Search for the cell housing the specified text and yield its (X, Y) center coordinate. 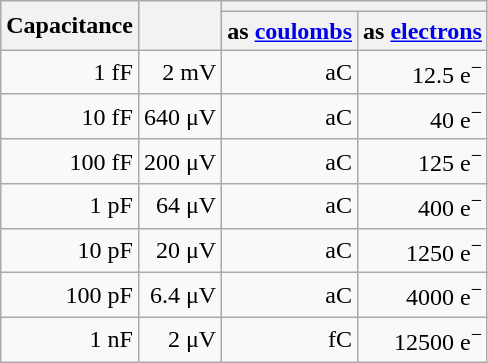
fC (290, 340)
Capacitance (70, 26)
2 mV (180, 72)
1 fF (70, 72)
640 μV (180, 116)
as coulombs (290, 31)
400 e− (423, 206)
1 nF (70, 340)
4000 e− (423, 296)
40 e− (423, 116)
10 pF (70, 250)
64 μV (180, 206)
6.4 μV (180, 296)
10 fF (70, 116)
as electrons (423, 31)
1 pF (70, 206)
125 e− (423, 162)
2 μV (180, 340)
12.5 e− (423, 72)
200 μV (180, 162)
12500 e− (423, 340)
100 fF (70, 162)
1250 e− (423, 250)
100 pF (70, 296)
20 μV (180, 250)
